Return the [x, y] coordinate for the center point of the cell that contains the specified text.  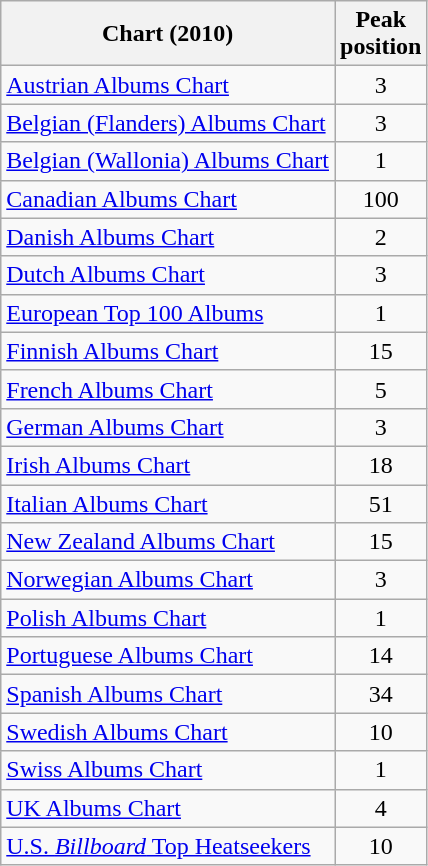
51 [380, 503]
Portuguese Albums Chart [168, 656]
2 [380, 237]
U.S. Billboard Top Heatseekers [168, 846]
Danish Albums Chart [168, 237]
Finnish Albums Chart [168, 351]
European Top 100 Albums [168, 313]
French Albums Chart [168, 389]
Irish Albums Chart [168, 465]
100 [380, 199]
Spanish Albums Chart [168, 694]
18 [380, 465]
Belgian (Flanders) Albums Chart [168, 123]
Canadian Albums Chart [168, 199]
Chart (2010) [168, 34]
Peak position [380, 34]
German Albums Chart [168, 427]
Swiss Albums Chart [168, 770]
14 [380, 656]
4 [380, 808]
5 [380, 389]
New Zealand Albums Chart [168, 542]
34 [380, 694]
Polish Albums Chart [168, 618]
Swedish Albums Chart [168, 732]
Belgian (Wallonia) Albums Chart [168, 161]
UK Albums Chart [168, 808]
Austrian Albums Chart [168, 85]
Italian Albums Chart [168, 503]
Dutch Albums Chart [168, 275]
Norwegian Albums Chart [168, 580]
